Return the [x, y] coordinate for the center point of the cell that contains the specified text.  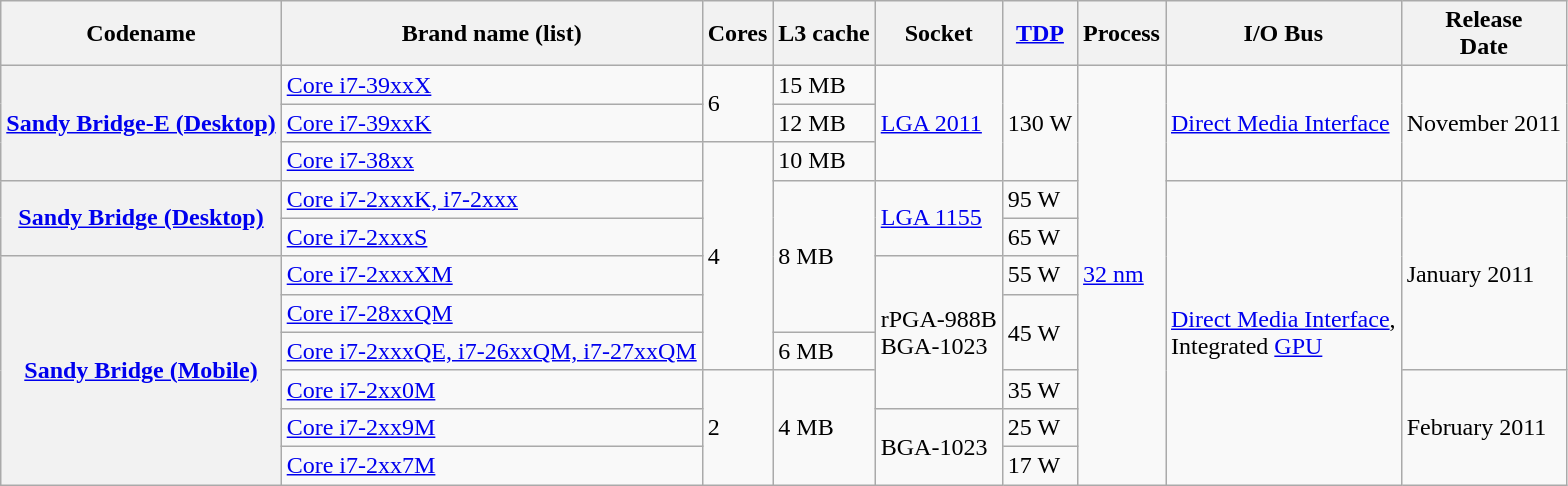
Cores [738, 34]
Core i7-28xxQM [492, 313]
Core i7-2xxxK, i7-2xxx [492, 199]
6 [738, 104]
Sandy Bridge (Mobile) [141, 370]
12 MB [824, 123]
Core i7-2xxxS [492, 237]
I/O Bus [1284, 34]
Sandy Bridge-E (Desktop) [141, 123]
Direct Media Interface,Integrated GPU [1284, 332]
TDP [1040, 34]
45 W [1040, 332]
Core i7-2xx7M [492, 465]
17 W [1040, 465]
Core i7-2xxxXM [492, 275]
Core i7-39xxX [492, 85]
Brand name (list) [492, 34]
LGA 1155 [938, 218]
Core i7-39xxK [492, 123]
Process [1122, 34]
35 W [1040, 389]
ReleaseDate [1484, 34]
Core i7-2xx0M [492, 389]
Core i7-2xx9M [492, 427]
Core i7-38xx [492, 161]
February 2011 [1484, 427]
LGA 2011 [938, 123]
25 W [1040, 427]
65 W [1040, 237]
Core i7-2xxxQE, i7-26xxQM, i7-27xxQM [492, 351]
95 W [1040, 199]
4 [738, 256]
2 [738, 427]
January 2011 [1484, 275]
Socket [938, 34]
BGA-1023 [938, 446]
November 2011 [1484, 123]
130 W [1040, 123]
32 nm [1122, 276]
L3 cache [824, 34]
Direct Media Interface [1284, 123]
55 W [1040, 275]
6 MB [824, 351]
rPGA-988BBGA-1023 [938, 332]
Codename [141, 34]
15 MB [824, 85]
8 MB [824, 256]
10 MB [824, 161]
Sandy Bridge (Desktop) [141, 218]
4 MB [824, 427]
